Find where the given text appears and provide that cell's center as [x, y] coordinate. 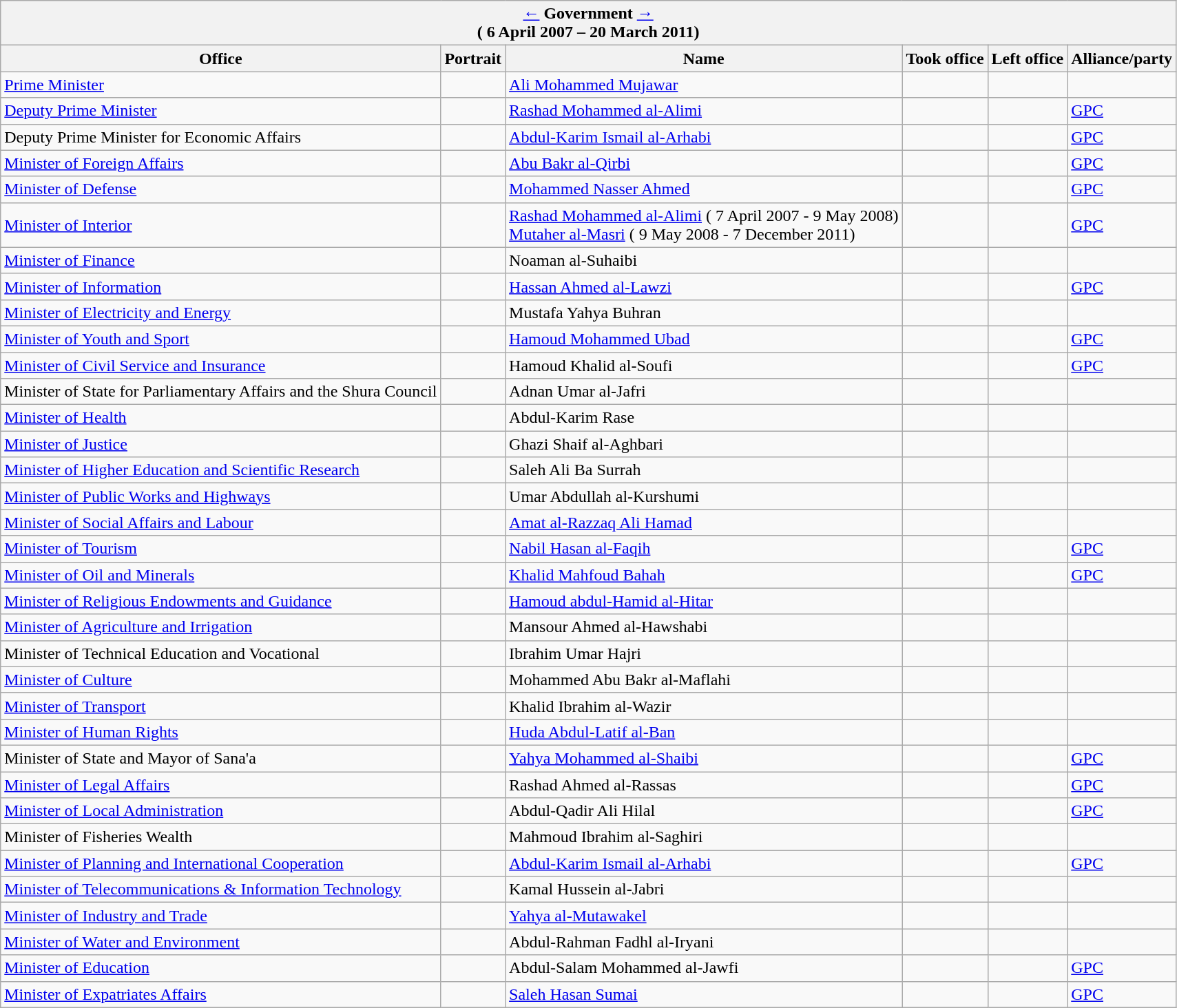
Rashad Mohammed al-Alimi [704, 111]
Noaman al-Suhaibi [704, 260]
Saleh Hasan Sumai [704, 994]
Hamoud Mohammed Ubad [704, 339]
Mohammed Nasser Ahmed [704, 189]
Prime Minister [220, 85]
Minister of Higher Education and Scientific Research [220, 470]
Minister of Health [220, 418]
Ghazi Shaif al-Aghbari [704, 444]
Huda Abdul-Latif al-Ban [704, 732]
Yahya Mohammed al-Shaibi [704, 758]
Minister of Interior [220, 224]
Hamoud abdul-Hamid al-Hitar [704, 601]
Minister of Religious Endowments and Guidance [220, 601]
Abdul-Qadir Ali Hilal [704, 811]
Khalid Mahfoud Bahah [704, 575]
Took office [945, 59]
Minister of State for Parliamentary Affairs and the Shura Council [220, 392]
Amat al-Razzaq Ali Hamad [704, 523]
Minister of Legal Affairs [220, 784]
Minister of Planning and International Cooperation [220, 863]
Hassan Ahmed al-Lawzi [704, 286]
Minister of Human Rights [220, 732]
Minister of Oil and Minerals [220, 575]
Minister of Civil Service and Insurance [220, 366]
Minister of Social Affairs and Labour [220, 523]
Kamal Hussein al-Jabri [704, 890]
Minister of Fisheries Wealth [220, 837]
Minister of Foreign Affairs [220, 163]
Minister of Information [220, 286]
Rashad Mohammed al-Alimi ( 7 April 2007 - 9 May 2008)Mutaher al-Masri ( 9 May 2008 - 7 December 2011) [704, 224]
Minister of Defense [220, 189]
Nabil Hasan al-Faqih [704, 549]
Mahmoud Ibrahim al-Saghiri [704, 837]
Adnan Umar al-Jafri [704, 392]
Minister of Education [220, 968]
Minister of Industry and Trade [220, 916]
Mansour Ahmed al-Hawshabi [704, 627]
Rashad Ahmed al-Rassas [704, 784]
Minister of Justice [220, 444]
Deputy Prime Minister [220, 111]
Alliance/party [1122, 59]
Minister of Expatriates Affairs [220, 994]
Portrait [473, 59]
Deputy Prime Minister for Economic Affairs [220, 137]
Name [704, 59]
Yahya al-Mutawakel [704, 916]
Abdul-Salam Mohammed al-Jawfi [704, 968]
Minister of Public Works and Highways [220, 496]
Mustafa Yahya Buhran [704, 313]
Minister of Agriculture and Irrigation [220, 627]
Minister of Transport [220, 706]
Minister of Technical Education and Vocational [220, 653]
Hamoud Khalid al-Soufi [704, 366]
Minister of Local Administration [220, 811]
Saleh Ali Ba Surrah [704, 470]
← Government →( 6 April 2007 – 20 March 2011) [588, 23]
Minister of Tourism [220, 549]
Minister of Finance [220, 260]
Left office [1028, 59]
Minister of Water and Environment [220, 942]
Office [220, 59]
Minister of Electricity and Energy [220, 313]
Khalid Ibrahim al-Wazir [704, 706]
Minister of Youth and Sport [220, 339]
Minister of State and Mayor of Sana'a [220, 758]
Abdul-Rahman Fadhl al-Iryani [704, 942]
Minister of Culture [220, 680]
Mohammed Abu Bakr al-Maflahi [704, 680]
Abdul-Karim Rase [704, 418]
Ibrahim Umar Hajri [704, 653]
Minister of Telecommunications & Information Technology [220, 890]
Abu Bakr al-Qirbi [704, 163]
Ali Mohammed Mujawar [704, 85]
Umar Abdullah al-Kurshumi [704, 496]
